Extract the (X, Y) coordinate from the center of the cell holding the provided text.  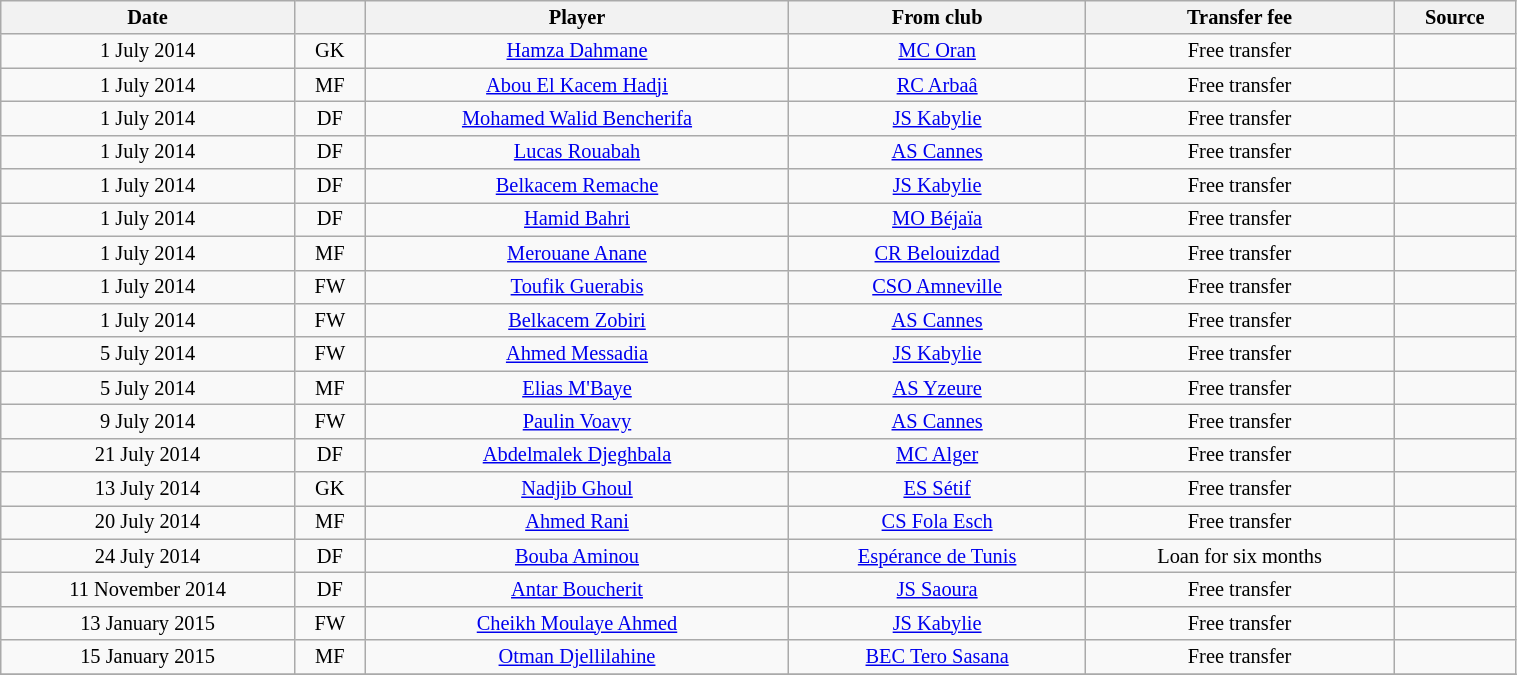
Loan for six months (1240, 556)
Ahmed Messadia (576, 354)
Cheikh Moulaye Ahmed (576, 623)
Toufik Guerabis (576, 287)
Transfer fee (1240, 17)
Ahmed Rani (576, 522)
13 January 2015 (148, 623)
Hamid Bahri (576, 219)
From club (938, 17)
Nadjib Ghoul (576, 489)
Hamza Dahmane (576, 51)
Belkacem Zobiri (576, 320)
Source (1455, 17)
Bouba Aminou (576, 556)
CSO Amneville (938, 287)
Player (576, 17)
RC Arbaâ (938, 85)
15 January 2015 (148, 657)
Date (148, 17)
MC Oran (938, 51)
Otman Djellilahine (576, 657)
20 July 2014 (148, 522)
Paulin Voavy (576, 421)
JS Saoura (938, 589)
ES Sétif (938, 489)
Merouane Anane (576, 253)
Antar Boucherit (576, 589)
MO Béjaïa (938, 219)
13 July 2014 (148, 489)
CR Belouizdad (938, 253)
Lucas Rouabah (576, 152)
AS Yzeure (938, 388)
Abou El Kacem Hadji (576, 85)
Belkacem Remache (576, 186)
Mohamed Walid Bencherifa (576, 118)
9 July 2014 (148, 421)
24 July 2014 (148, 556)
11 November 2014 (148, 589)
MC Alger (938, 455)
CS Fola Esch (938, 522)
Espérance de Tunis (938, 556)
BEC Tero Sasana (938, 657)
21 July 2014 (148, 455)
Elias M'Baye (576, 388)
Abdelmalek Djeghbala (576, 455)
